Locate the cell with the specified text and output its [x, y] center coordinate. 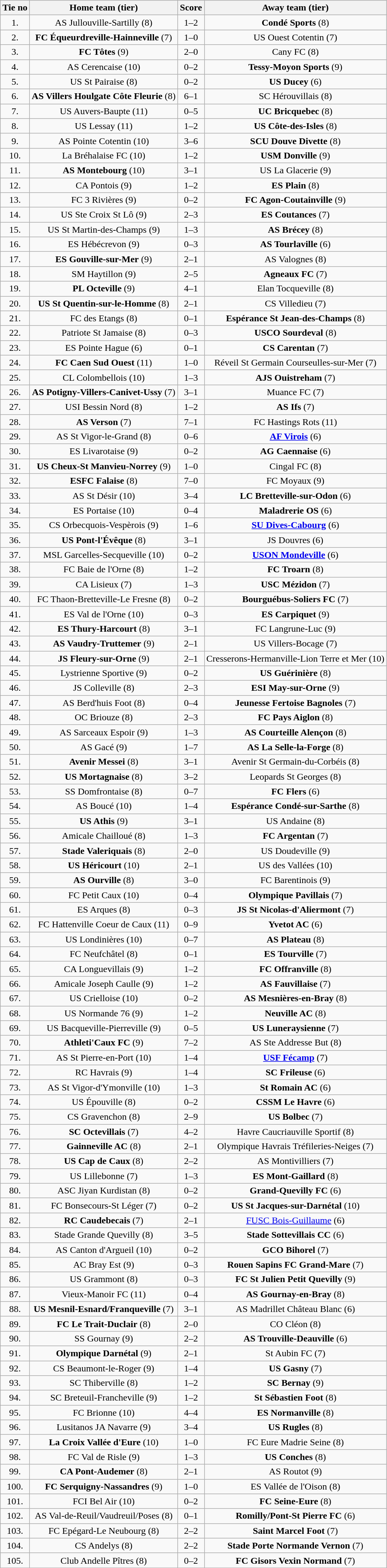
St Romain AC (6) [296, 1087]
4–1 [191, 289]
AS Potigny-Villers-Canivet-Ussy (7) [103, 392]
FC Caen Sud Ouest (11) [103, 362]
La Croix Vallée d'Eure (10) [103, 1442]
AS Berd'huis Foot (8) [103, 703]
Amicale Chailloué (8) [103, 836]
Athleti'Caux FC (9) [103, 1043]
43. [15, 643]
CO Cléon (8) [296, 1324]
US St Quentin-sur-le-Homme (8) [103, 303]
87. [15, 1294]
CS Orbecquois-Vespèrois (9) [103, 525]
59. [15, 880]
CL Colombellois (10) [103, 377]
ES Plain (8) [296, 185]
US Cheux-St Manvieu-Norrey (9) [103, 466]
6–1 [191, 96]
ES Normanville (8) [296, 1413]
CA Lisieux (7) [103, 584]
AS La Selle-la-Forge (8) [296, 747]
77. [15, 1146]
104. [15, 1545]
AF Virois (6) [296, 437]
20. [15, 303]
25. [15, 377]
46. [15, 688]
4–4 [191, 1413]
AS Brécey (8) [296, 230]
Réveil St Germain Courseulles-sur-Mer (7) [296, 362]
FCI Bel Air (10) [103, 1501]
US St Jacques-sur-Darnétal (10) [296, 1206]
AS Plateau (8) [296, 939]
US des Vallées (10) [296, 865]
FC Val de Risle (9) [103, 1457]
Home team (tier) [103, 8]
AS Gournay-en-Bray (8) [296, 1294]
St Aubin FC (7) [296, 1353]
22. [15, 333]
SU Dives-Cabourg (6) [296, 525]
US Grammont (8) [103, 1279]
JS Fleury-sur-Orne (9) [103, 659]
US St Martin-des-Champs (9) [103, 230]
RC Caudebecais (7) [103, 1220]
57. [15, 850]
6. [15, 96]
73. [15, 1087]
34. [15, 510]
US Bolbec (7) [296, 1117]
27. [15, 407]
4–2 [191, 1132]
JS St Nicolas-d'Aliermont (7) [296, 910]
JS Colleville (8) [103, 688]
88. [15, 1309]
50. [15, 747]
FC St Julien Petit Quevilly (9) [296, 1279]
Stade Sottevillais CC (6) [296, 1235]
ESI May-sur-Orne (9) [296, 688]
ES Livarotaise (9) [103, 451]
JS Douvres (6) [296, 540]
AS Tourlaville (6) [296, 244]
23. [15, 348]
AS Montebourg (10) [103, 170]
71. [15, 1058]
USM Donville (9) [296, 155]
95. [15, 1413]
68. [15, 1013]
AS Ste Addresse But (8) [296, 1043]
Olympique Darnétal (9) [103, 1353]
30. [15, 451]
USCO Sourdeval (8) [296, 333]
AS Vaudry-Truttemer (9) [103, 643]
51. [15, 762]
US Pont-l'Évêque (8) [103, 540]
39. [15, 584]
AS St Vigor-d'Ymonville (10) [103, 1087]
Lystrienne Sportive (9) [103, 673]
AS Cerencaise (10) [103, 67]
AS Boucé (10) [103, 806]
1–6 [191, 525]
37. [15, 555]
Elan Tocqueville (8) [296, 289]
AS Fauvillaise (7) [296, 984]
Bourguébus-Soliers FC (7) [296, 599]
24. [15, 362]
Espérance Condé-sur-Sarthe (8) [296, 806]
AS Ourville (8) [103, 880]
AS Montivilliers (7) [296, 1161]
64. [15, 954]
ES Coutances (7) [296, 215]
SC Octevillais (7) [103, 1132]
89. [15, 1324]
83. [15, 1235]
56. [15, 836]
15. [15, 230]
AS Canton d'Argueil (10) [103, 1250]
63. [15, 939]
Grand-Quevilly FC (6) [296, 1191]
SS Domfrontaise (8) [103, 791]
FC Petit Caux (10) [103, 895]
3. [15, 52]
FC des Etangs (8) [103, 318]
5. [15, 82]
US Conches (8) [296, 1457]
ES Val de l'Orne (10) [103, 614]
AS Mesnières-en-Bray (8) [296, 998]
FC Baie de l'Orne (8) [103, 570]
Avenir St Germain-du-Corbéis (8) [296, 762]
Espérance St Jean-des-Champs (8) [296, 318]
Muance FC (7) [296, 392]
CS Gravenchon (8) [103, 1117]
UC Bricquebec (8) [296, 111]
Agneaux FC (7) [296, 274]
La Bréhalaise FC (10) [103, 155]
US Lessay (11) [103, 126]
FC Pays Aiglon (8) [296, 718]
84. [15, 1250]
US Lillebonne (7) [103, 1176]
AS Valognes (8) [296, 259]
Vieux-Manoir FC (11) [103, 1294]
Avenir Messei (8) [103, 762]
AS Jullouville-Sartilly (8) [103, 23]
ES Tourville (7) [296, 954]
36. [15, 540]
Club Andelle Pîtres (8) [103, 1560]
Condé Sports (8) [296, 23]
US Mortagnaise (8) [103, 777]
35. [15, 525]
AS Verson (7) [103, 422]
Romilly/Pont-St Pierre FC (6) [296, 1516]
93. [15, 1383]
100. [15, 1486]
US La Glacerie (9) [296, 170]
Saint Marcel Foot (7) [296, 1531]
49. [15, 732]
26. [15, 392]
US Doudeville (9) [296, 850]
USON Mondeville (6) [296, 555]
AS Madrillet Château Blanc (6) [296, 1309]
OC Briouze (8) [103, 718]
FUSC Bois-Guillaume (6) [296, 1220]
US Épouville (8) [103, 1102]
ES Arques (8) [103, 910]
4. [15, 67]
FC Eure Madrie Seine (8) [296, 1442]
3–6 [191, 141]
St Sébastien Foot (8) [296, 1398]
16. [15, 244]
2–5 [191, 274]
US Athis (9) [103, 821]
13. [15, 200]
60. [15, 895]
8. [15, 126]
33. [15, 496]
AS Ifs (7) [296, 407]
AS Trouville-Deauville (6) [296, 1338]
CA Pontois (9) [103, 185]
SC Frileuse (6) [296, 1072]
Cresserons-Hermanville-Lion Terre et Mer (10) [296, 659]
54. [15, 806]
US Ste Croix St Lô (9) [103, 215]
US Côte-des-Isles (8) [296, 126]
92. [15, 1368]
ES Thury-Harcourt (8) [103, 629]
72. [15, 1072]
FC 3 Rivières (9) [103, 200]
70. [15, 1043]
79. [15, 1176]
48. [15, 718]
CSSM Le Havre (6) [296, 1102]
CS Beaumont-le-Roger (9) [103, 1368]
61. [15, 910]
US Héricourt (10) [103, 865]
SS Gournay (9) [103, 1338]
Cany FC (8) [296, 52]
FC Offranville (8) [296, 969]
Havre Caucriauville Sportif (8) [296, 1132]
FC Epégard-Le Neubourg (8) [103, 1531]
SC Bernay (9) [296, 1383]
Tessy-Moyon Sports (9) [296, 67]
0–9 [191, 925]
86. [15, 1279]
CA Longuevillais (9) [103, 969]
FC Seine-Eure (8) [296, 1501]
Stade Valeriquais (8) [103, 850]
ASC Jiyan Kurdistan (8) [103, 1191]
Neuville AC (8) [296, 1013]
96. [15, 1427]
AS St Désir (10) [103, 496]
US Crielloise (10) [103, 998]
102. [15, 1516]
32. [15, 481]
ES Mont-Gaillard (8) [296, 1176]
94. [15, 1398]
10. [15, 155]
FC Barentinois (9) [296, 880]
103. [15, 1531]
FC Équeurdreville-Hainneville (7) [103, 37]
AS Villers Houlgate Côte Fleurie (8) [103, 96]
FC Troarn (8) [296, 570]
FC Bonsecours-St Léger (7) [103, 1206]
US Ducey (6) [296, 82]
7–2 [191, 1043]
82. [15, 1220]
Maladrerie OS (6) [296, 510]
AJS Ouistreham (7) [296, 377]
FC Agon-Coutainville (9) [296, 200]
3–0 [191, 880]
11. [15, 170]
0–6 [191, 437]
1. [15, 23]
67. [15, 998]
AS St Pierre-en-Port (10) [103, 1058]
US Normande 76 (9) [103, 1013]
AS Pointe Cotentin (10) [103, 141]
58. [15, 865]
US Guérinière (8) [296, 673]
28. [15, 422]
US Bacqueville-Pierreville (9) [103, 1028]
AS Gacé (9) [103, 747]
MSL Garcelles-Secqueville (10) [103, 555]
78. [15, 1161]
CA Pont-Audemer (8) [103, 1472]
US Gasny (7) [296, 1368]
74. [15, 1102]
SC Breteuil-Francheville (9) [103, 1398]
44. [15, 659]
PL Octeville (9) [103, 289]
ES Pointe Hague (6) [103, 348]
7. [15, 111]
1–7 [191, 747]
18. [15, 274]
Tie no [15, 8]
US Auvers-Baupte (11) [103, 111]
Cingal FC (8) [296, 466]
RC Havrais (9) [103, 1072]
66. [15, 984]
AS Courteille Alençon (8) [296, 732]
SM Haytillon (9) [103, 274]
US St Pairaise (8) [103, 82]
2–9 [191, 1117]
7–0 [191, 481]
Stade Grande Quevilly (8) [103, 1235]
US Mesnil-Esnard/Franqueville (7) [103, 1309]
FC Le Trait-Duclair (8) [103, 1324]
GCO Bihorel (7) [296, 1250]
17. [15, 259]
76. [15, 1132]
FC Gisors Vexin Normand (7) [296, 1560]
75. [15, 1117]
62. [15, 925]
CS Carentan (7) [296, 348]
3–5 [191, 1235]
CS Villedieu (7) [296, 303]
Patriote St Jamaise (8) [103, 333]
47. [15, 703]
AC Bray Est (9) [103, 1265]
19. [15, 289]
2. [15, 37]
Stade Porte Normande Vernon (7) [296, 1545]
91. [15, 1353]
38. [15, 570]
21. [15, 318]
7–1 [191, 422]
USF Fécamp (7) [296, 1058]
31. [15, 466]
FC Moyaux (9) [296, 481]
AS St Vigor-le-Grand (8) [103, 437]
SCU Douve Divette (8) [296, 141]
FC Tôtes (9) [103, 52]
SC Hérouvillais (8) [296, 96]
FC Serquigny-Nassandres (9) [103, 1486]
ES Gouville-sur-Mer (9) [103, 259]
29. [15, 437]
FC Thaon-Bretteville-Le Fresne (8) [103, 599]
AS Routot (9) [296, 1472]
98. [15, 1457]
FC Brionne (10) [103, 1413]
Away team (tier) [296, 8]
FC Neufchâtel (8) [103, 954]
65. [15, 969]
US Cap de Caux (8) [103, 1161]
SC Thiberville (8) [103, 1383]
USI Bessin Nord (8) [103, 407]
97. [15, 1442]
81. [15, 1206]
ES Carpiquet (9) [296, 614]
CS Andelys (8) [103, 1545]
101. [15, 1501]
FC Flers (6) [296, 791]
53. [15, 791]
ES Portaise (10) [103, 510]
12. [15, 185]
US Ouest Cotentin (7) [296, 37]
US Andaine (8) [296, 821]
Rouen Sapins FC Grand-Mare (7) [296, 1265]
ES Hébécrevon (9) [103, 244]
US Londinières (10) [103, 939]
3–2 [191, 777]
US Villers-Bocage (7) [296, 643]
85. [15, 1265]
Score [191, 8]
AS Sarceaux Espoir (9) [103, 732]
42. [15, 629]
40. [15, 599]
FC Argentan (7) [296, 836]
USC Mézidon (7) [296, 584]
AS Val-de-Reuil/Vaudreuil/Poses (8) [103, 1516]
41. [15, 614]
US Luneraysienne (7) [296, 1028]
ESFC Falaise (8) [103, 481]
FC Langrune-Luc (9) [296, 629]
US Rugles (8) [296, 1427]
9. [15, 141]
AG Caennaise (6) [296, 451]
Amicale Joseph Caulle (9) [103, 984]
LC Bretteville-sur-Odon (6) [296, 496]
ES Vallée de l'Oison (8) [296, 1486]
Olympique Pavillais (7) [296, 895]
FC Hattenville Coeur de Caux (11) [103, 925]
45. [15, 673]
105. [15, 1560]
FC Hastings Rots (11) [296, 422]
52. [15, 777]
55. [15, 821]
14. [15, 215]
Gainneville AC (8) [103, 1146]
80. [15, 1191]
69. [15, 1028]
Leopards St Georges (8) [296, 777]
Olympique Havrais Tréfileries-Neiges (7) [296, 1146]
Lusitanos JA Navarre (9) [103, 1427]
Yvetot AC (6) [296, 925]
Jeunesse Fertoise Bagnoles (7) [296, 703]
90. [15, 1338]
99. [15, 1472]
